Identify which cell holds the provided text, then report its (X, Y) central coordinate. 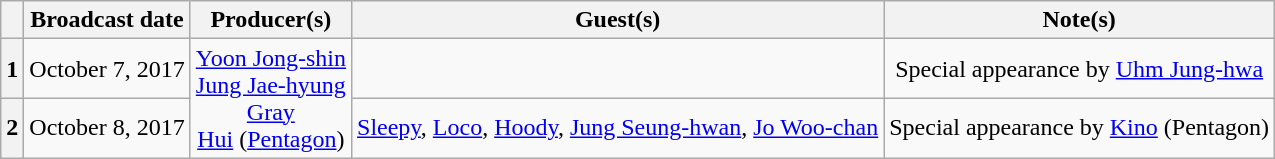
Special appearance by Kino (Pentagon) (1080, 128)
Yoon Jong-shinJung Jae-hyungGrayHui (Pentagon) (270, 98)
Sleepy, Loco, Hoody, Jung Seung-hwan, Jo Woo-chan (618, 128)
October 8, 2017 (107, 128)
2 (12, 128)
1 (12, 69)
Note(s) (1080, 20)
Guest(s) (618, 20)
Broadcast date (107, 20)
Special appearance by Uhm Jung-hwa (1080, 69)
Producer(s) (270, 20)
October 7, 2017 (107, 69)
